Output the (X, Y) coordinate of the center of the cell containing the given text.  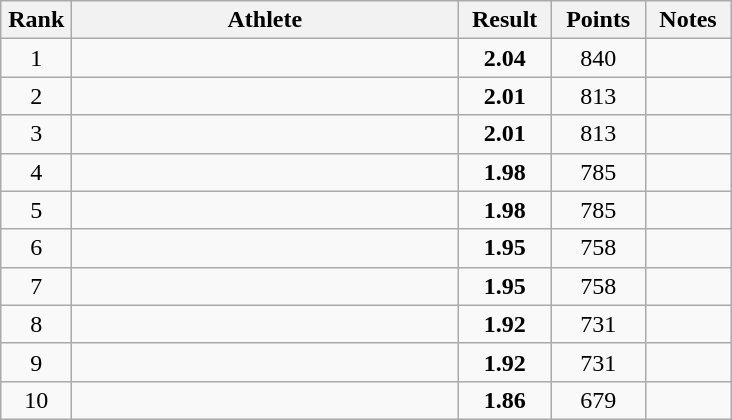
Athlete (265, 20)
4 (36, 172)
5 (36, 210)
8 (36, 324)
Result (505, 20)
2 (36, 96)
1.86 (505, 400)
6 (36, 248)
9 (36, 362)
Points (598, 20)
3 (36, 134)
2.04 (505, 58)
840 (598, 58)
Notes (688, 20)
1 (36, 58)
10 (36, 400)
679 (598, 400)
Rank (36, 20)
7 (36, 286)
